Provide the (x, y) coordinate of the cell's center where the given text is located.  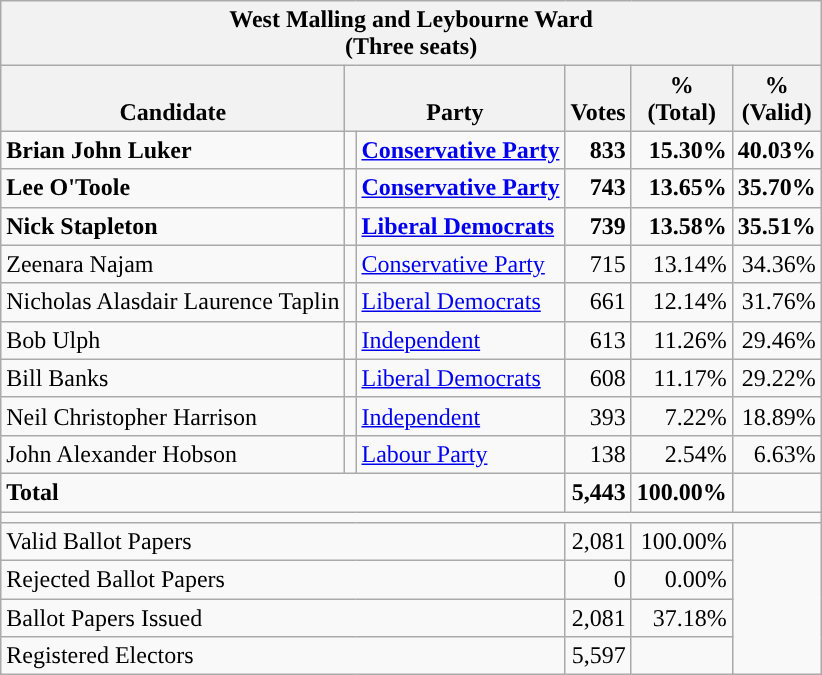
Brian John Luker (173, 150)
12.14% (682, 302)
35.51% (776, 226)
7.22% (682, 416)
Total (283, 492)
138 (598, 454)
Bob Ulph (173, 340)
13.65% (682, 188)
11.26% (682, 340)
Labour Party (460, 454)
13.58% (682, 226)
13.14% (682, 264)
Registered Electors (283, 656)
661 (598, 302)
5,597 (598, 656)
West Malling and Leybourne Ward(Three seats) (412, 34)
0.00% (682, 580)
Nick Stapleton (173, 226)
Rejected Ballot Papers (283, 580)
29.46% (776, 340)
18.89% (776, 416)
Valid Ballot Papers (283, 542)
35.70% (776, 188)
Ballot Papers Issued (283, 618)
Party (455, 98)
2.54% (682, 454)
393 (598, 416)
Nicholas Alasdair Laurence Taplin (173, 302)
608 (598, 378)
0 (598, 580)
31.76% (776, 302)
29.22% (776, 378)
34.36% (776, 264)
15.30% (682, 150)
Candidate (173, 98)
833 (598, 150)
%(Valid) (776, 98)
613 (598, 340)
Bill Banks (173, 378)
739 (598, 226)
%(Total) (682, 98)
40.03% (776, 150)
11.17% (682, 378)
715 (598, 264)
Votes (598, 98)
Lee O'Toole (173, 188)
37.18% (682, 618)
John Alexander Hobson (173, 454)
5,443 (598, 492)
Zeenara Najam (173, 264)
6.63% (776, 454)
743 (598, 188)
Neil Christopher Harrison (173, 416)
